For the text-containing cell, return its midpoint in [x, y] coordinate format. 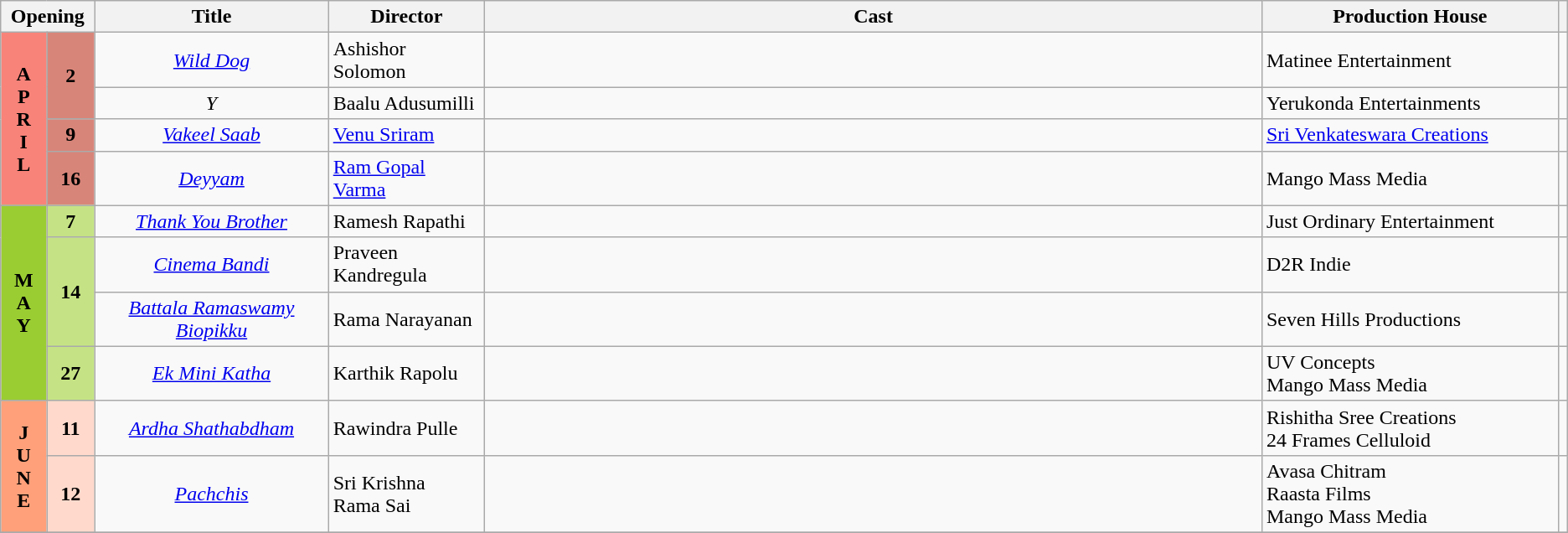
D2R Indie [1410, 265]
Y [211, 103]
MAY [23, 303]
7 [70, 221]
Sri Venkateswara Creations [1410, 135]
Deyyam [211, 178]
Pachchis [211, 494]
Thank You Brother [211, 221]
Vakeel Saab [211, 135]
Praveen Kandregula [406, 265]
Yerukonda Entertainments [1410, 103]
Matinee Entertainment [1410, 60]
14 [70, 292]
12 [70, 494]
Ek Mini Katha [211, 374]
JUNE [23, 466]
Production House [1410, 17]
Mango Mass Media [1410, 178]
Ramesh Rapathi [406, 221]
Opening [48, 17]
Ashishor Solomon [406, 60]
11 [70, 427]
9 [70, 135]
Rawindra Pulle [406, 427]
Battala Ramaswamy Biopikku [211, 318]
APRIL [23, 119]
Wild Dog [211, 60]
Ardha Shathabdham [211, 427]
Cinema Bandi [211, 265]
Rishitha Sree Creations24 Frames Celluloid [1410, 427]
Avasa ChitramRaasta FilmsMango Mass Media [1410, 494]
UV ConceptsMango Mass Media [1410, 374]
Rama Narayanan [406, 318]
2 [70, 75]
Seven Hills Productions [1410, 318]
Venu Sriram [406, 135]
27 [70, 374]
Director [406, 17]
16 [70, 178]
Ram Gopal Varma [406, 178]
Karthik Rapolu [406, 374]
Title [211, 17]
Just Ordinary Entertainment [1410, 221]
Baalu Adusumilli [406, 103]
Cast [874, 17]
Sri KrishnaRama Sai [406, 494]
